Return the (x, y) coordinate for the center point of the cell that contains the specified text.  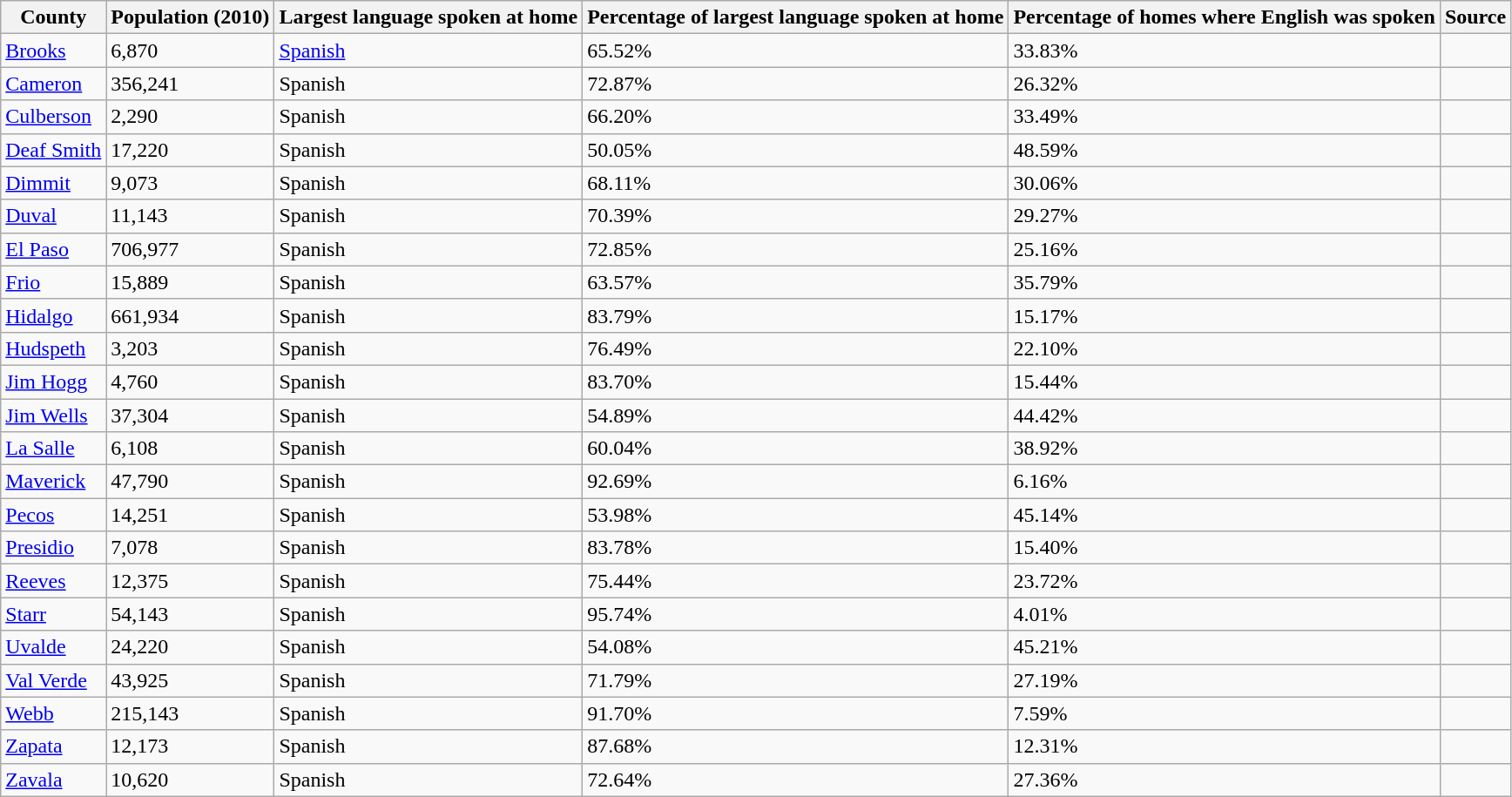
15.17% (1225, 315)
44.42% (1225, 415)
72.85% (796, 249)
Source (1475, 17)
15.44% (1225, 382)
92.69% (796, 482)
95.74% (796, 614)
Brooks (54, 51)
76.49% (796, 348)
Percentage of homes where English was spoken (1225, 17)
53.98% (796, 515)
Hidalgo (54, 315)
6,870 (190, 51)
2,290 (190, 117)
65.52% (796, 51)
Deaf Smith (54, 150)
Reeves (54, 581)
54.89% (796, 415)
17,220 (190, 150)
33.49% (1225, 117)
La Salle (54, 449)
83.78% (796, 548)
10,620 (190, 780)
Pecos (54, 515)
Starr (54, 614)
29.27% (1225, 216)
54.08% (796, 647)
Uvalde (54, 647)
7,078 (190, 548)
Jim Hogg (54, 382)
22.10% (1225, 348)
12,375 (190, 581)
68.11% (796, 183)
14,251 (190, 515)
15.40% (1225, 548)
87.68% (796, 746)
Frio (54, 282)
27.19% (1225, 680)
Dimmit (54, 183)
3,203 (190, 348)
43,925 (190, 680)
50.05% (796, 150)
25.16% (1225, 249)
66.20% (796, 117)
63.57% (796, 282)
6,108 (190, 449)
38.92% (1225, 449)
72.64% (796, 780)
23.72% (1225, 581)
Duval (54, 216)
15,889 (190, 282)
356,241 (190, 84)
26.32% (1225, 84)
71.79% (796, 680)
75.44% (796, 581)
Webb (54, 713)
12.31% (1225, 746)
Zavala (54, 780)
Percentage of largest language spoken at home (796, 17)
Culberson (54, 117)
37,304 (190, 415)
Maverick (54, 482)
Hudspeth (54, 348)
11,143 (190, 216)
Cameron (54, 84)
12,173 (190, 746)
County (54, 17)
4,760 (190, 382)
Zapata (54, 746)
54,143 (190, 614)
4.01% (1225, 614)
35.79% (1225, 282)
661,934 (190, 315)
60.04% (796, 449)
706,977 (190, 249)
7.59% (1225, 713)
72.87% (796, 84)
Jim Wells (54, 415)
Val Verde (54, 680)
Population (2010) (190, 17)
70.39% (796, 216)
83.79% (796, 315)
215,143 (190, 713)
45.21% (1225, 647)
30.06% (1225, 183)
27.36% (1225, 780)
Presidio (54, 548)
24,220 (190, 647)
48.59% (1225, 150)
47,790 (190, 482)
9,073 (190, 183)
33.83% (1225, 51)
El Paso (54, 249)
6.16% (1225, 482)
83.70% (796, 382)
91.70% (796, 713)
45.14% (1225, 515)
Largest language spoken at home (429, 17)
